Search for the cell housing the specified text and yield its (X, Y) center coordinate. 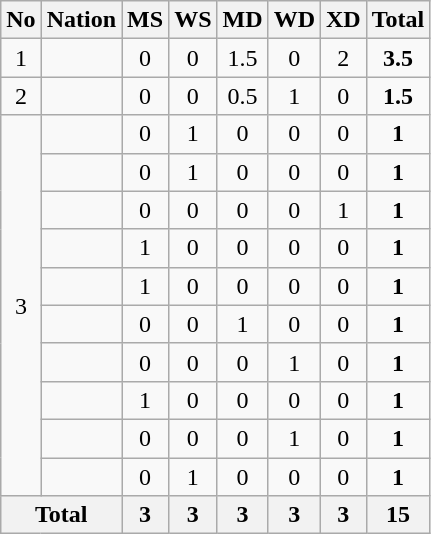
WD (294, 20)
0.5 (242, 96)
15 (398, 515)
MD (242, 20)
WS (193, 20)
No (21, 20)
Nation (81, 20)
3.5 (398, 58)
MS (146, 20)
XD (344, 20)
